From the cell containing the given text, extract its center point as [x, y] coordinate. 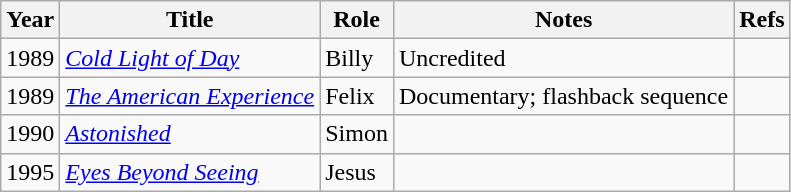
Astonished [190, 134]
Eyes Beyond Seeing [190, 172]
1995 [30, 172]
Year [30, 20]
Simon [357, 134]
Billy [357, 58]
Jesus [357, 172]
Cold Light of Day [190, 58]
Role [357, 20]
Notes [563, 20]
Documentary; flashback sequence [563, 96]
Felix [357, 96]
Uncredited [563, 58]
Refs [762, 20]
The American Experience [190, 96]
1990 [30, 134]
Title [190, 20]
